Determine the (x, y) coordinate at the center of the cell enclosing the given text.  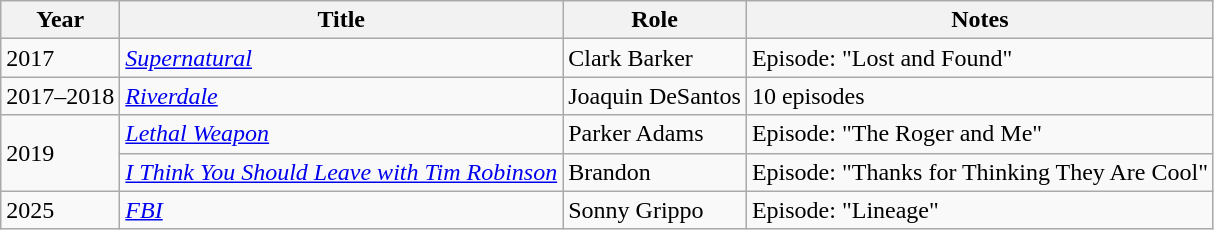
I Think You Should Leave with Tim Robinson (342, 172)
Episode: "The Roger and Me" (980, 134)
10 episodes (980, 96)
Lethal Weapon (342, 134)
Year (60, 20)
Clark Barker (655, 58)
2017 (60, 58)
Episode: "Thanks for Thinking They Are Cool" (980, 172)
2017–2018 (60, 96)
Episode: "Lost and Found" (980, 58)
Sonny Grippo (655, 210)
Title (342, 20)
Episode: "Lineage" (980, 210)
Riverdale (342, 96)
Role (655, 20)
Parker Adams (655, 134)
Brandon (655, 172)
2025 (60, 210)
Notes (980, 20)
2019 (60, 153)
Supernatural (342, 58)
Joaquin DeSantos (655, 96)
FBI (342, 210)
